Return (X, Y) of the center of cell containing provided text 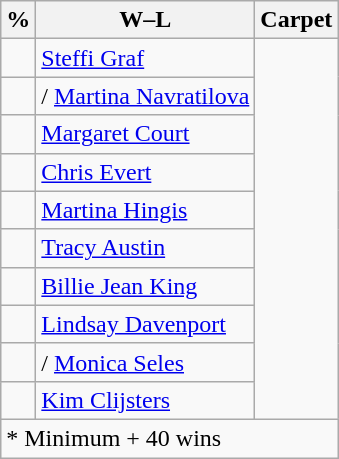
* Minimum + 40 wins (170, 438)
/ Monica Seles (146, 362)
Margaret Court (146, 134)
/ Martina Navratilova (146, 96)
Lindsay Davenport (146, 324)
W–L (146, 20)
Steffi Graf (146, 58)
Billie Jean King (146, 286)
% (18, 20)
Chris Evert (146, 172)
Kim Clijsters (146, 400)
Martina Hingis (146, 210)
Tracy Austin (146, 248)
Carpet (296, 20)
